Detect which cell encompasses the target text, then output its (X, Y) center coordinate. 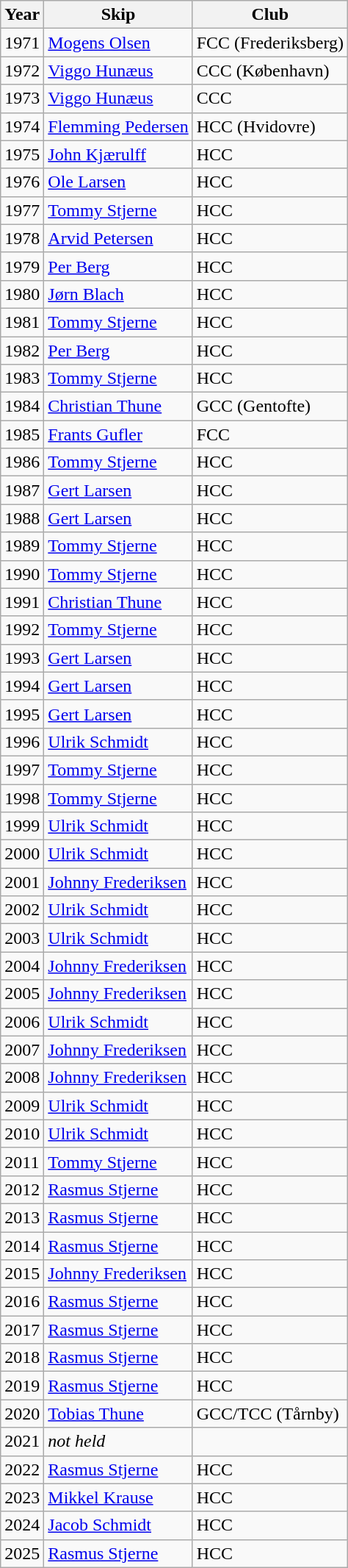
1984 (22, 407)
2018 (22, 1358)
not held (118, 1442)
Mogens Olsen (118, 43)
2025 (22, 1553)
1992 (22, 630)
1987 (22, 490)
2002 (22, 910)
1976 (22, 182)
1985 (22, 434)
1973 (22, 99)
2017 (22, 1330)
2001 (22, 882)
2022 (22, 1469)
2020 (22, 1414)
1997 (22, 770)
2007 (22, 1050)
1972 (22, 71)
Jacob Schmidt (118, 1525)
GCC/TCC (Tårnby) (270, 1414)
Arvid Petersen (118, 238)
2006 (22, 1022)
2011 (22, 1161)
Ole Larsen (118, 182)
1989 (22, 546)
2021 (22, 1442)
1983 (22, 379)
2023 (22, 1497)
1988 (22, 518)
2005 (22, 994)
GCC (Gentofte) (270, 407)
HCC (Hvidovre) (270, 126)
1991 (22, 602)
1974 (22, 126)
1980 (22, 294)
2019 (22, 1386)
John Kjærulff (118, 154)
2016 (22, 1302)
CCC (København) (270, 71)
2014 (22, 1246)
2024 (22, 1525)
2013 (22, 1217)
2003 (22, 938)
Flemming Pedersen (118, 126)
Tobias Thune (118, 1414)
1979 (22, 266)
1975 (22, 154)
Mikkel Krause (118, 1497)
2000 (22, 854)
CCC (270, 99)
1977 (22, 210)
2004 (22, 966)
2009 (22, 1106)
2012 (22, 1189)
1999 (22, 826)
FCC (270, 434)
Frants Gufler (118, 434)
FCC (Frederiksberg) (270, 43)
2015 (22, 1274)
2010 (22, 1134)
Year (22, 15)
1995 (22, 714)
1990 (22, 574)
1998 (22, 798)
1996 (22, 742)
1981 (22, 322)
1978 (22, 238)
1986 (22, 462)
Skip (118, 15)
Club (270, 15)
Jørn Blach (118, 294)
2008 (22, 1078)
1982 (22, 351)
1994 (22, 686)
1993 (22, 658)
1971 (22, 43)
